Identify which cell holds the provided text, then report its [X, Y] central coordinate. 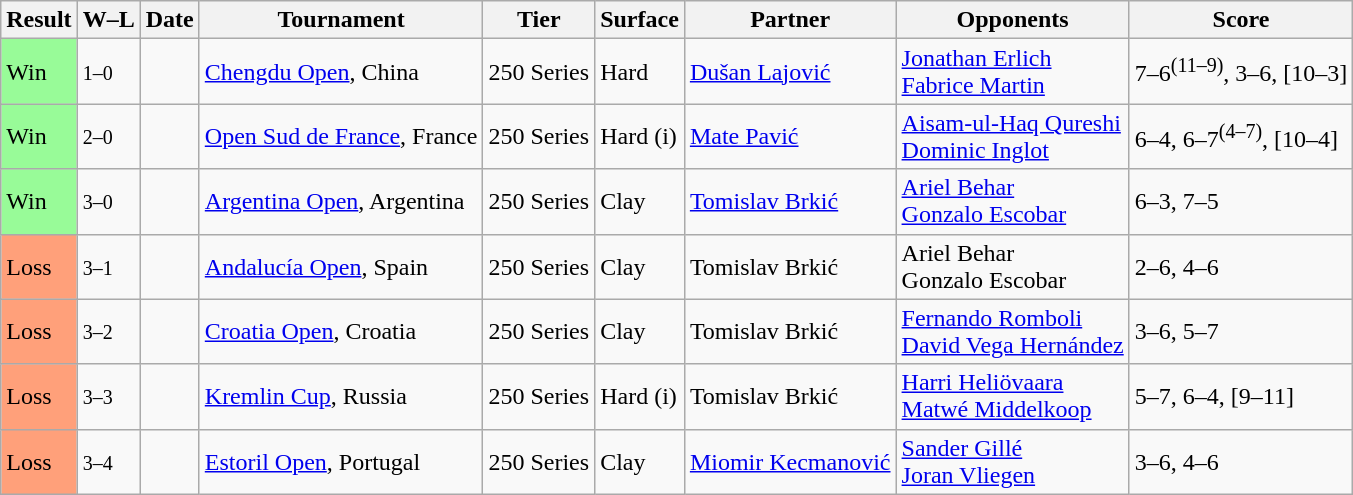
Kremlin Cup, Russia [341, 396]
Hard [640, 72]
Miomir Kecmanović [790, 462]
7–6(11–9), 3–6, [10–3] [1241, 72]
3–4 [108, 462]
3–6, 5–7 [1241, 332]
3–3 [108, 396]
Open Sud de France, France [341, 136]
Aisam-ul-Haq Qureshi Dominic Inglot [1012, 136]
3–0 [108, 202]
1–0 [108, 72]
6–3, 7–5 [1241, 202]
Dušan Lajović [790, 72]
Partner [790, 20]
3–2 [108, 332]
6–4, 6–7(4–7), [10–4] [1241, 136]
Andalucía Open, Spain [341, 266]
Sander Gillé Joran Vliegen [1012, 462]
3–6, 4–6 [1241, 462]
Mate Pavić [790, 136]
Date [170, 20]
2–0 [108, 136]
Argentina Open, Argentina [341, 202]
Estoril Open, Portugal [341, 462]
5–7, 6–4, [9–11] [1241, 396]
2–6, 4–6 [1241, 266]
W–L [108, 20]
Tournament [341, 20]
Fernando Romboli David Vega Hernández [1012, 332]
Harri Heliövaara Matwé Middelkoop [1012, 396]
Jonathan Erlich Fabrice Martin [1012, 72]
Opponents [1012, 20]
Chengdu Open, China [341, 72]
Croatia Open, Croatia [341, 332]
Score [1241, 20]
Result [39, 20]
3–1 [108, 266]
Tier [539, 20]
Surface [640, 20]
